Search for the cell housing the specified text and yield its (x, y) center coordinate. 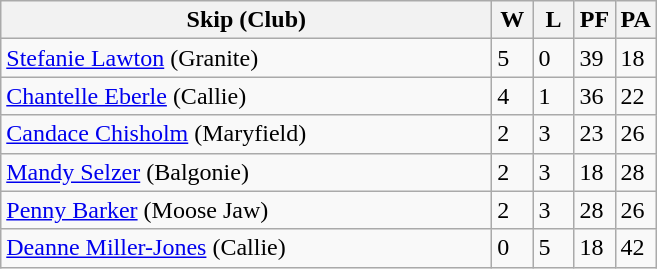
1 (554, 96)
PA (636, 20)
23 (594, 134)
L (554, 20)
Deanne Miller-Jones (Callie) (246, 248)
Skip (Club) (246, 20)
W (512, 20)
Candace Chisholm (Maryfield) (246, 134)
PF (594, 20)
Chantelle Eberle (Callie) (246, 96)
36 (594, 96)
4 (512, 96)
Penny Barker (Moose Jaw) (246, 210)
22 (636, 96)
39 (594, 58)
42 (636, 248)
Mandy Selzer (Balgonie) (246, 172)
Stefanie Lawton (Granite) (246, 58)
